Find where the given text appears and provide that cell's center as (x, y) coordinate. 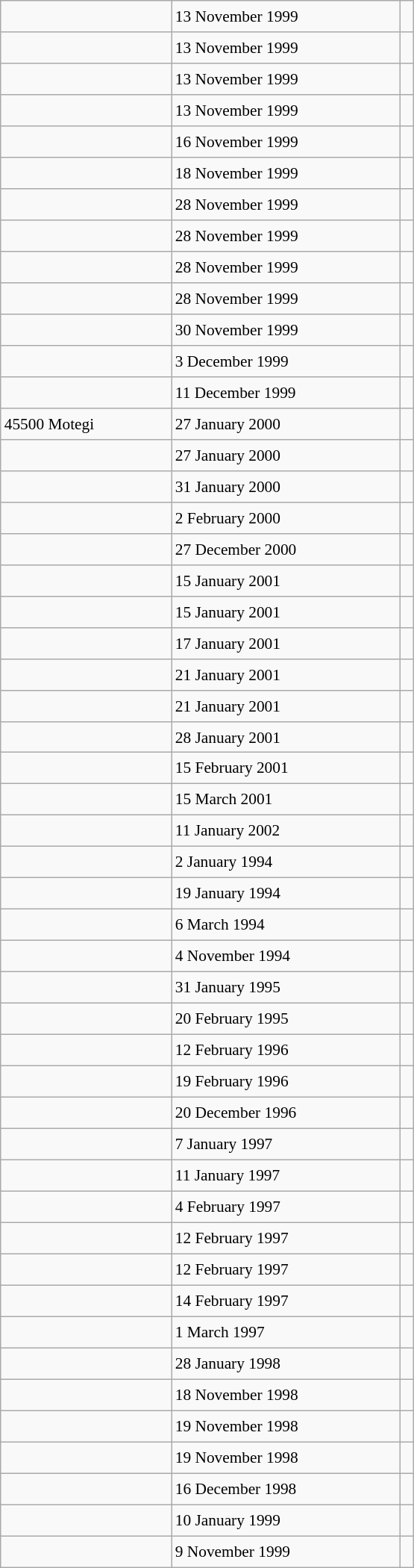
11 January 2002 (286, 831)
2 January 1994 (286, 862)
14 February 1997 (286, 1301)
11 December 1999 (286, 393)
7 January 1997 (286, 1144)
2 February 2000 (286, 517)
6 March 1994 (286, 925)
9 November 1999 (286, 1552)
1 March 1997 (286, 1332)
19 January 1994 (286, 894)
15 March 2001 (286, 800)
3 December 1999 (286, 361)
31 January 2000 (286, 486)
19 February 1996 (286, 1082)
31 January 1995 (286, 988)
15 February 2001 (286, 768)
16 December 1998 (286, 1489)
20 December 1996 (286, 1113)
4 February 1997 (286, 1207)
16 November 1999 (286, 142)
27 December 2000 (286, 549)
45500 Motegi (87, 423)
12 February 1996 (286, 1051)
18 November 1998 (286, 1395)
20 February 1995 (286, 1019)
17 January 2001 (286, 643)
18 November 1999 (286, 173)
11 January 1997 (286, 1175)
28 January 1998 (286, 1363)
4 November 1994 (286, 956)
10 January 1999 (286, 1520)
30 November 1999 (286, 330)
28 January 2001 (286, 737)
